Identify which cell holds the provided text, then report its [x, y] central coordinate. 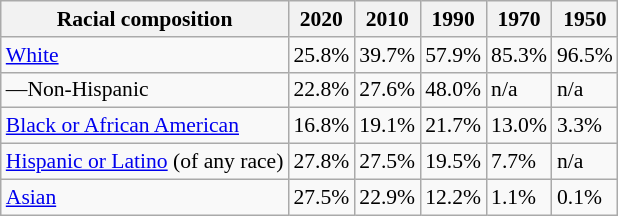
39.7% [387, 55]
1.1% [519, 197]
19.5% [453, 162]
57.9% [453, 55]
—Non-Hispanic [145, 90]
16.8% [321, 126]
12.2% [453, 197]
96.5% [585, 55]
0.1% [585, 197]
25.8% [321, 55]
1950 [585, 19]
27.8% [321, 162]
21.7% [453, 126]
Black or African American [145, 126]
2020 [321, 19]
3.3% [585, 126]
48.0% [453, 90]
13.0% [519, 126]
Hispanic or Latino (of any race) [145, 162]
7.7% [519, 162]
19.1% [387, 126]
Asian [145, 197]
22.8% [321, 90]
1990 [453, 19]
White [145, 55]
85.3% [519, 55]
Racial composition [145, 19]
1970 [519, 19]
27.6% [387, 90]
22.9% [387, 197]
2010 [387, 19]
